Return [x, y] of the center of cell containing provided text 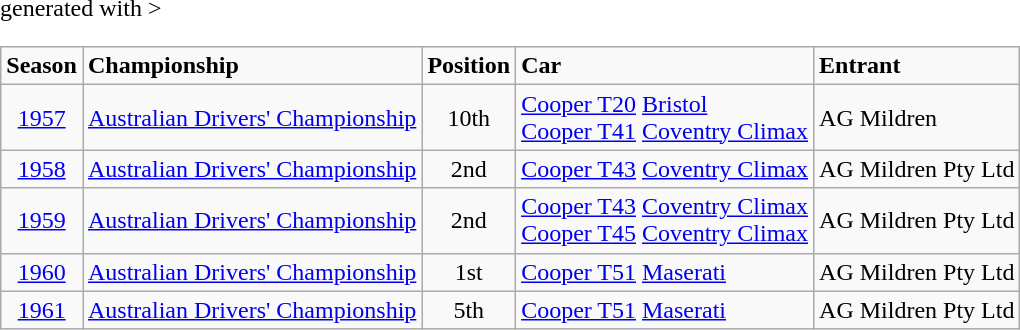
Car [665, 66]
Entrant [917, 66]
AG Mildren [917, 118]
1958 [42, 169]
1st [469, 272]
5th [469, 310]
Cooper T43 Coventry ClimaxCooper T45 Coventry Climax [665, 220]
Championship [252, 66]
1960 [42, 272]
1961 [42, 310]
10th [469, 118]
Position [469, 66]
Cooper T43 Coventry Climax [665, 169]
Cooper T20 BristolCooper T41 Coventry Climax [665, 118]
1959 [42, 220]
Season [42, 66]
1957 [42, 118]
